Return (X, Y) of the center of cell containing provided text 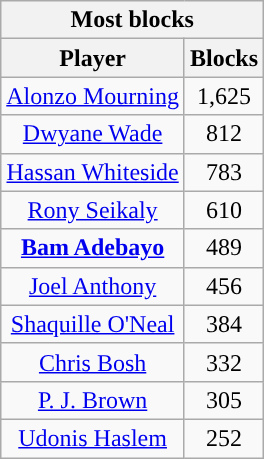
783 (224, 172)
1,625 (224, 96)
332 (224, 362)
Bam Adebayo (93, 248)
Blocks (224, 58)
252 (224, 438)
Dwyane Wade (93, 134)
384 (224, 324)
Most blocks (132, 20)
610 (224, 210)
Udonis Haslem (93, 438)
Alonzo Mourning (93, 96)
Chris Bosh (93, 362)
305 (224, 400)
Player (93, 58)
Joel Anthony (93, 286)
456 (224, 286)
Rony Seikaly (93, 210)
Hassan Whiteside (93, 172)
489 (224, 248)
812 (224, 134)
P. J. Brown (93, 400)
Shaquille O'Neal (93, 324)
